Identify which cell holds the provided text, then report its [x, y] central coordinate. 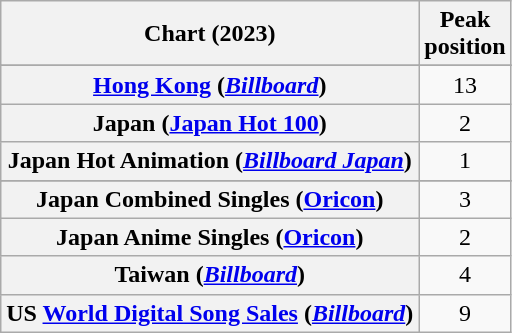
Japan Hot Animation (Billboard Japan) [210, 161]
Japan Combined Singles (Oricon) [210, 199]
1 [465, 161]
Peakposition [465, 34]
Hong Kong (Billboard) [210, 85]
Japan Anime Singles (Oricon) [210, 237]
US World Digital Song Sales (Billboard) [210, 313]
13 [465, 85]
Chart (2023) [210, 34]
9 [465, 313]
3 [465, 199]
4 [465, 275]
Japan (Japan Hot 100) [210, 123]
Taiwan (Billboard) [210, 275]
